Identify which cell holds the provided text, then report its (X, Y) central coordinate. 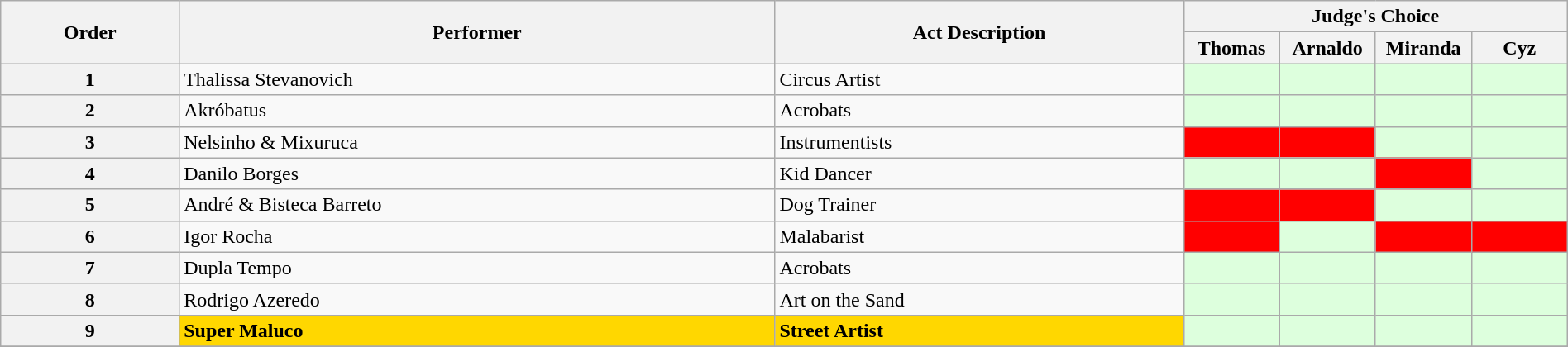
André & Bisteca Barreto (477, 205)
8 (90, 299)
Street Artist (979, 330)
Miranda (1423, 48)
2 (90, 111)
3 (90, 142)
Arnaldo (1327, 48)
Kid Dancer (979, 173)
Dog Trainer (979, 205)
Circus Artist (979, 79)
6 (90, 236)
Art on the Sand (979, 299)
1 (90, 79)
Igor Rocha (477, 236)
Order (90, 32)
7 (90, 268)
Cyz (1519, 48)
Akróbatus (477, 111)
Dupla Tempo (477, 268)
4 (90, 173)
Thalissa Stevanovich (477, 79)
Malabarist (979, 236)
Nelsinho & Mixuruca (477, 142)
Performer (477, 32)
Judge's Choice (1375, 17)
Act Description (979, 32)
Rodrigo Azeredo (477, 299)
Thomas (1231, 48)
9 (90, 330)
5 (90, 205)
Danilo Borges (477, 173)
Instrumentists (979, 142)
Super Maluco (477, 330)
